For the text-containing cell, return its midpoint in (x, y) coordinate format. 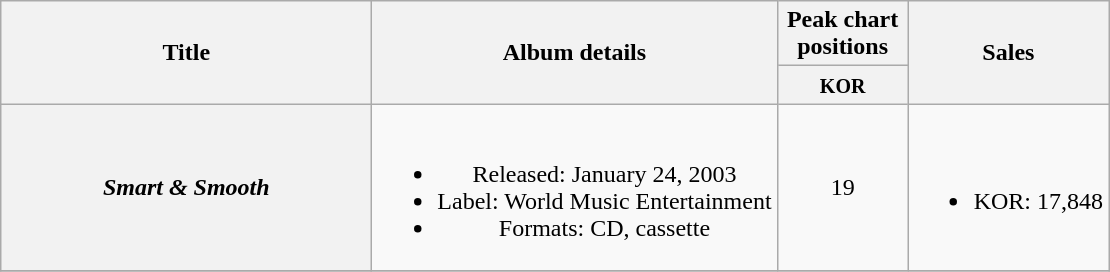
Album details (574, 52)
Released: January 24, 2003Label: World Music EntertainmentFormats: CD, cassette (574, 188)
KOR: 17,848 (1008, 188)
Sales (1008, 52)
KOR (842, 85)
Peak chart positions (842, 34)
19 (842, 188)
Smart & Smooth (186, 188)
Title (186, 52)
